Output the (x, y) coordinate of the center of the cell containing the given text.  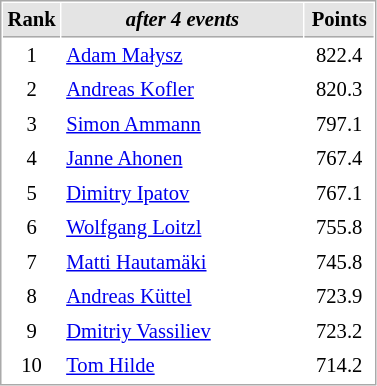
5 (32, 194)
Wolfgang Loitzl (183, 228)
820.3 (340, 90)
714.2 (340, 366)
797.1 (340, 124)
8 (32, 296)
767.4 (340, 158)
822.4 (340, 56)
Dimitry Ipatov (183, 194)
Points (340, 20)
Rank (32, 20)
6 (32, 228)
7 (32, 262)
4 (32, 158)
Adam Małysz (183, 56)
2 (32, 90)
after 4 events (183, 20)
723.9 (340, 296)
Dmitriy Vassiliev (183, 332)
Janne Ahonen (183, 158)
Andreas Kofler (183, 90)
767.1 (340, 194)
723.2 (340, 332)
Matti Hautamäki (183, 262)
9 (32, 332)
Tom Hilde (183, 366)
1 (32, 56)
745.8 (340, 262)
Andreas Küttel (183, 296)
3 (32, 124)
Simon Ammann (183, 124)
755.8 (340, 228)
10 (32, 366)
